Return the [x, y] coordinate for the center point of the cell that contains the specified text.  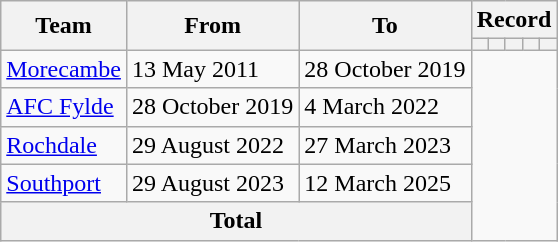
29 August 2023 [212, 183]
Record [514, 20]
AFC Fylde [64, 107]
12 March 2025 [385, 183]
Morecambe [64, 69]
Rochdale [64, 145]
13 May 2011 [212, 69]
4 March 2022 [385, 107]
Team [64, 26]
Total [236, 221]
29 August 2022 [212, 145]
From [212, 26]
To [385, 26]
27 March 2023 [385, 145]
Southport [64, 183]
